Output the (X, Y) coordinate of the center of the cell containing the given text.  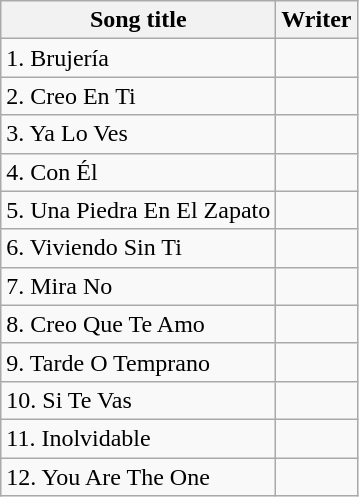
10. Si Te Vas (138, 400)
4. Con Él (138, 172)
9. Tarde O Temprano (138, 362)
12. You Are The One (138, 477)
5. Una Piedra En El Zapato (138, 210)
Song title (138, 20)
6. Viviendo Sin Ti (138, 248)
2. Creo En Ti (138, 96)
7. Mira No (138, 286)
3. Ya Lo Ves (138, 134)
11. Inolvidable (138, 438)
8. Creo Que Te Amo (138, 324)
Writer (316, 20)
1. Brujería (138, 58)
